Search for the cell housing the specified text and yield its [x, y] center coordinate. 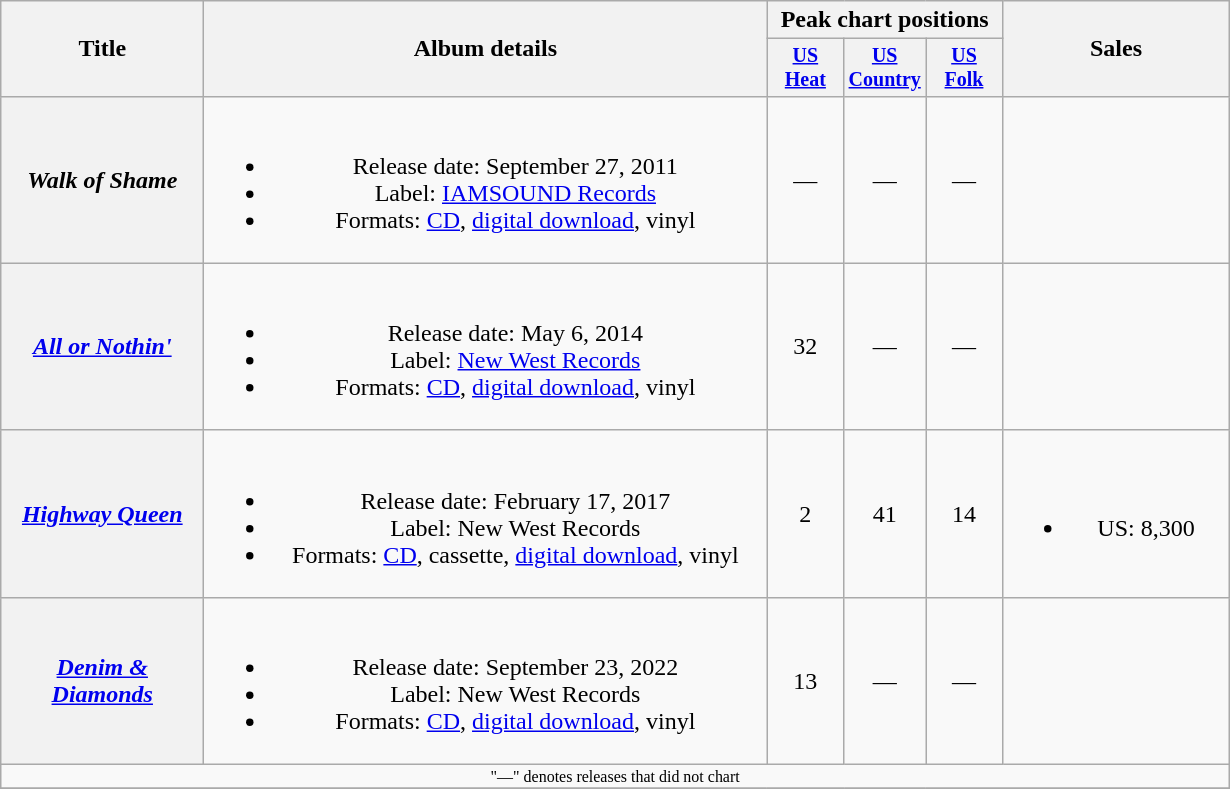
Highway Queen [102, 514]
Album details [486, 49]
Release date: May 6, 2014Label: New West RecordsFormats: CD, digital download, vinyl [486, 346]
Release date: September 27, 2011Label: IAMSOUND RecordsFormats: CD, digital download, vinyl [486, 180]
Release date: September 23, 2022Label: New West RecordsFormats: CD, digital download, vinyl [486, 680]
2 [806, 514]
14 [964, 514]
US Country [885, 68]
41 [885, 514]
Denim & Diamonds [102, 680]
US Heat [806, 68]
US Folk [964, 68]
US: 8,300 [1116, 514]
Peak chart positions [885, 20]
All or Nothin' [102, 346]
13 [806, 680]
Title [102, 49]
Walk of Shame [102, 180]
Sales [1116, 49]
Release date: February 17, 2017Label: New West RecordsFormats: CD, cassette, digital download, vinyl [486, 514]
"—" denotes releases that did not chart [616, 777]
32 [806, 346]
